Detect which cell encompasses the target text, then output its (X, Y) center coordinate. 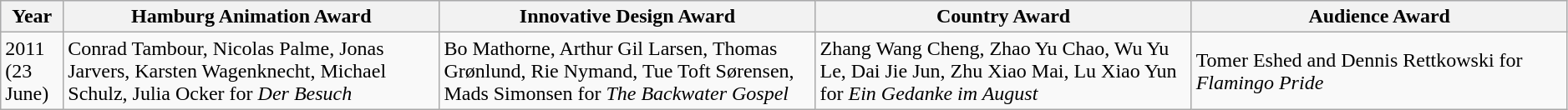
Year (32, 17)
Audience Award (1379, 17)
Zhang Wang Cheng, Zhao Yu Chao, Wu Yu Le, Dai Jie Jun, Zhu Xiao Mai, Lu Xiao Yun for Ein Gedanke im August (1003, 71)
Tomer Eshed and Dennis Rettkowski for Flamingo Pride (1379, 71)
Country Award (1003, 17)
Conrad Tambour, Nicolas Palme, Jonas Jarvers, Karsten Wagenknecht, Michael Schulz, Julia Ocker for Der Besuch (251, 71)
Bo Mathorne, Arthur Gil Larsen, Thomas Grønlund, Rie Nymand, Tue Toft Sørensen, Mads Simonsen for The Backwater Gospel (627, 71)
Innovative Design Award (627, 17)
2011 (23 June) (32, 71)
Hamburg Animation Award (251, 17)
